For the text-containing cell, return its midpoint in [X, Y] coordinate format. 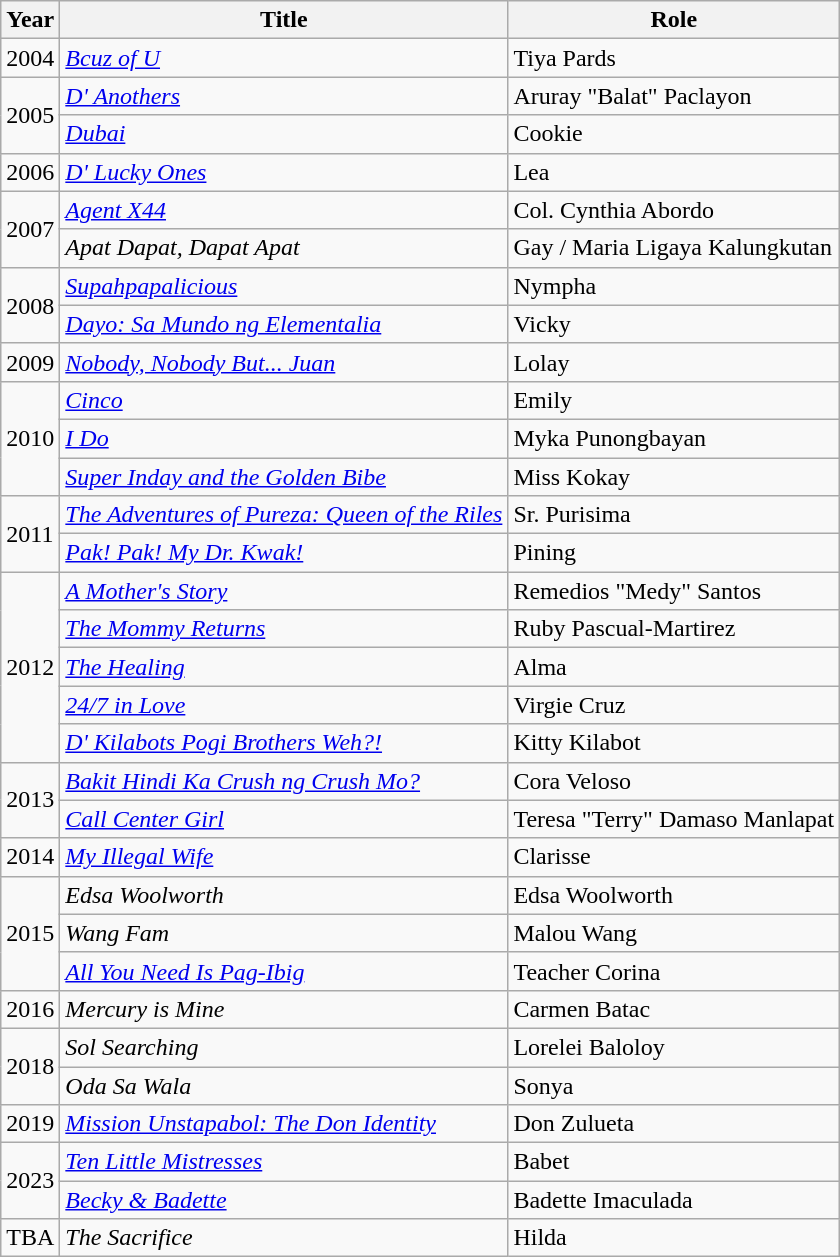
Badette Imaculada [674, 1200]
Tiya Pards [674, 58]
The Adventures of Pureza: Queen of the Riles [284, 515]
2008 [30, 305]
2013 [30, 800]
Dayo: Sa Mundo ng Elementalia [284, 324]
Virgie Cruz [674, 705]
Sonya [674, 1085]
Teacher Corina [674, 971]
Mercury is Mine [284, 1009]
2004 [30, 58]
2010 [30, 438]
Remedios "Medy" Santos [674, 591]
I Do [284, 438]
Role [674, 20]
Agent X44 [284, 210]
Super Inday and the Golden Bibe [284, 477]
Gay / Maria Ligaya Kalungkutan [674, 248]
Myka Punongbayan [674, 438]
Col. Cynthia Abordo [674, 210]
Lorelei Baloloy [674, 1047]
Aruray "Balat" Paclayon [674, 96]
Sol Searching [284, 1047]
Ten Little Mistresses [284, 1162]
Ruby Pascual-Martirez [674, 629]
Oda Sa Wala [284, 1085]
Year [30, 20]
Pining [674, 553]
The Mommy Returns [284, 629]
Babet [674, 1162]
2011 [30, 534]
Becky & Badette [284, 1200]
D' Anothers [284, 96]
Lea [674, 172]
Sr. Purisima [674, 515]
2019 [30, 1124]
Wang Fam [284, 933]
D' Lucky Ones [284, 172]
Nympha [674, 286]
2009 [30, 362]
2005 [30, 115]
All You Need Is Pag-Ibig [284, 971]
2007 [30, 229]
Vicky [674, 324]
Title [284, 20]
Cookie [674, 134]
The Healing [284, 667]
Dubai [284, 134]
2015 [30, 933]
2006 [30, 172]
The Sacrifice [284, 1238]
My Illegal Wife [284, 857]
D' Kilabots Pogi Brothers Weh?! [284, 743]
Don Zulueta [674, 1124]
Alma [674, 667]
Nobody, Nobody But... Juan [284, 362]
Cinco [284, 400]
Bakit Hindi Ka Crush ng Crush Mo? [284, 781]
Supahpapalicious [284, 286]
Lolay [674, 362]
Kitty Kilabot [674, 743]
2018 [30, 1066]
Pak! Pak! My Dr. Kwak! [284, 553]
Mission Unstapabol: The Don Identity [284, 1124]
Teresa "Terry" Damaso Manlapat [674, 819]
TBA [30, 1238]
2023 [30, 1181]
Hilda [674, 1238]
Clarisse [674, 857]
Call Center Girl [284, 819]
2012 [30, 667]
Emily [674, 400]
2014 [30, 857]
Bcuz of U [284, 58]
Carmen Batac [674, 1009]
Miss Kokay [674, 477]
24/7 in Love [284, 705]
A Mother's Story [284, 591]
Cora Veloso [674, 781]
2016 [30, 1009]
Malou Wang [674, 933]
Apat Dapat, Dapat Apat [284, 248]
